Determine the [x, y] coordinate at the center of the cell enclosing the given text.  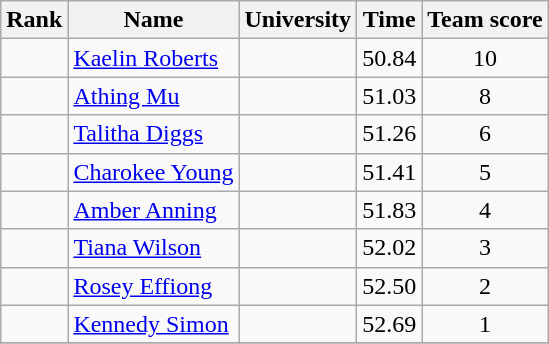
3 [485, 248]
Charokee Young [154, 172]
8 [485, 96]
52.50 [390, 286]
51.03 [390, 96]
10 [485, 58]
University [298, 20]
5 [485, 172]
1 [485, 324]
Tiana Wilson [154, 248]
Time [390, 20]
Rosey Effiong [154, 286]
4 [485, 210]
51.26 [390, 134]
Rank [34, 20]
Athing Mu [154, 96]
Name [154, 20]
52.69 [390, 324]
Talitha Diggs [154, 134]
Team score [485, 20]
51.83 [390, 210]
2 [485, 286]
52.02 [390, 248]
Kaelin Roberts [154, 58]
Amber Anning [154, 210]
6 [485, 134]
51.41 [390, 172]
50.84 [390, 58]
Kennedy Simon [154, 324]
